Return the [X, Y] coordinate for the center point of the cell that contains the specified text.  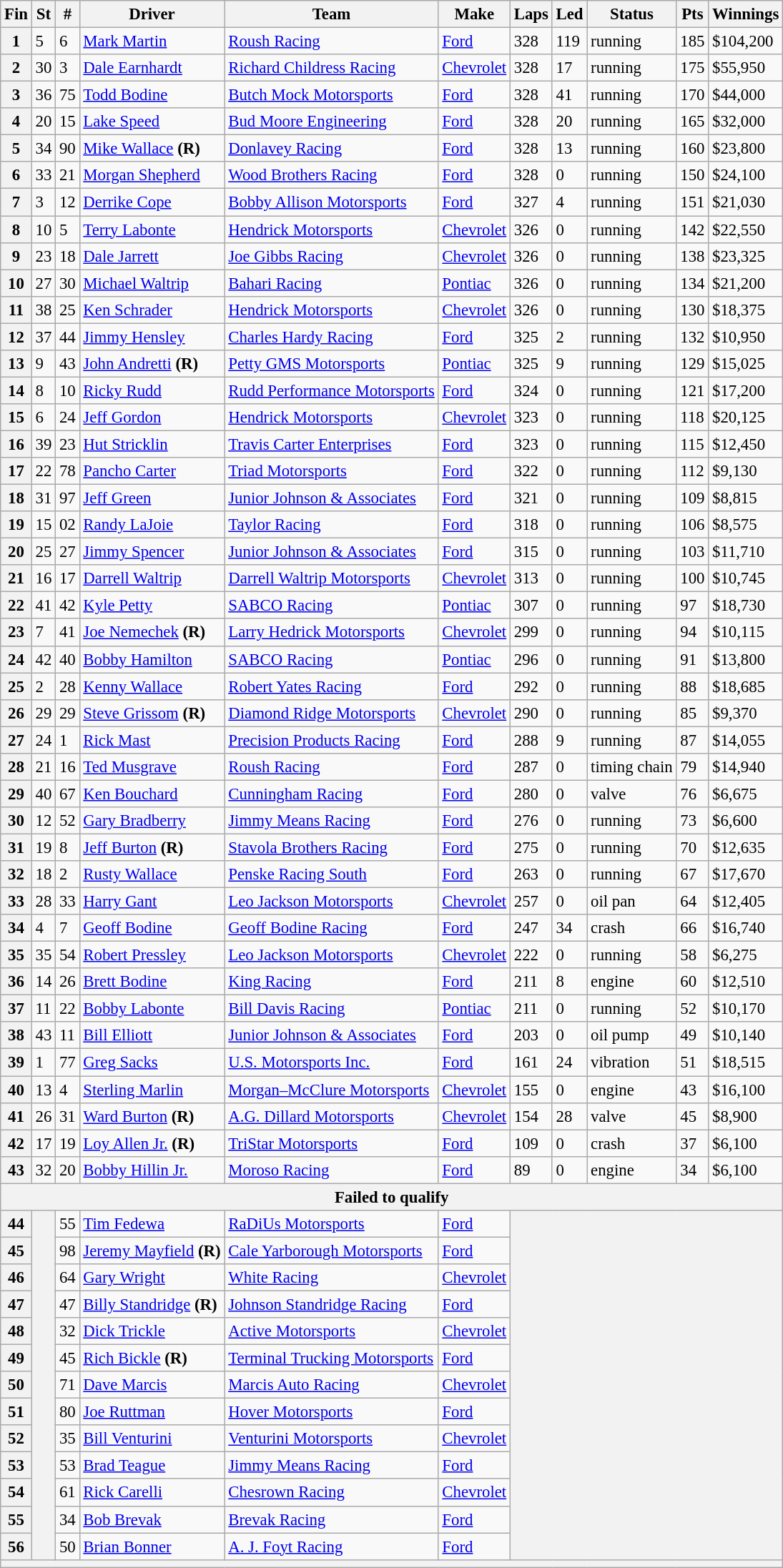
Loy Allen Jr. (R) [152, 1143]
Joe Nemechek (R) [152, 633]
100 [692, 578]
Jeremy Mayfield (R) [152, 1251]
Donlavey Racing [332, 149]
Mike Wallace (R) [152, 149]
247 [531, 928]
275 [531, 847]
160 [692, 149]
155 [531, 1090]
90 [67, 149]
313 [531, 578]
134 [692, 283]
288 [531, 740]
222 [531, 955]
$15,025 [746, 364]
46 [16, 1278]
Bobby Hillin Jr. [152, 1170]
Ted Musgrave [152, 767]
White Racing [332, 1278]
Chesrown Racing [332, 1493]
89 [531, 1170]
Todd Bodine [152, 95]
Sterling Marlin [152, 1090]
A. J. Foyt Racing [332, 1547]
Team [332, 14]
98 [67, 1251]
Terry Labonte [152, 230]
$8,815 [746, 498]
$16,100 [746, 1090]
280 [531, 794]
91 [692, 659]
$8,575 [746, 525]
165 [692, 122]
King Racing [332, 982]
Darrell Waltrip [152, 578]
$10,745 [746, 578]
Penske Racing South [332, 874]
Randy LaJoie [152, 525]
138 [692, 256]
Geoff Bodine Racing [332, 928]
Geoff Bodine [152, 928]
$9,370 [746, 713]
Rusty Wallace [152, 874]
73 [692, 821]
oil pan [632, 902]
Bill Davis Racing [332, 1009]
Cunningham Racing [332, 794]
$6,675 [746, 794]
$12,450 [746, 444]
$6,600 [746, 821]
$55,950 [746, 68]
John Andretti (R) [152, 364]
Pancho Carter [152, 471]
$12,405 [746, 902]
Brad Teague [152, 1466]
94 [692, 633]
Rick Mast [152, 740]
Hut Stricklin [152, 444]
Mark Martin [152, 41]
$44,000 [746, 95]
58 [692, 955]
Jeff Burton (R) [152, 847]
85 [692, 713]
88 [692, 686]
77 [67, 1062]
Bobby Labonte [152, 1009]
Diamond Ridge Motorsports [332, 713]
$22,550 [746, 230]
Bill Elliott [152, 1036]
$16,740 [746, 928]
112 [692, 471]
Johnson Standridge Racing [332, 1304]
315 [531, 552]
$9,130 [746, 471]
Laps [531, 14]
Morgan–McClure Motorsports [332, 1090]
Ward Burton (R) [152, 1116]
142 [692, 230]
Failed to qualify [392, 1197]
87 [692, 740]
St [43, 14]
$12,510 [746, 982]
66 [692, 928]
276 [531, 821]
$10,950 [746, 337]
Bill Venturini [152, 1439]
Tim Fedewa [152, 1224]
Marcis Auto Racing [332, 1385]
Darrell Waltrip Motorsports [332, 578]
Petty GMS Motorsports [332, 364]
Travis Carter Enterprises [332, 444]
Harry Gant [152, 902]
Joe Ruttman [152, 1412]
$8,900 [746, 1116]
Lake Speed [152, 122]
103 [692, 552]
203 [531, 1036]
$14,940 [746, 767]
$18,515 [746, 1062]
Venturini Motorsports [332, 1439]
70 [692, 847]
151 [692, 202]
Robert Pressley [152, 955]
Robert Yates Racing [332, 686]
Joe Gibbs Racing [332, 256]
Derrike Cope [152, 202]
318 [531, 525]
Bob Brevak [152, 1519]
327 [531, 202]
Jimmy Hensley [152, 337]
Kyle Petty [152, 606]
307 [531, 606]
$14,055 [746, 740]
$12,635 [746, 847]
$23,800 [746, 149]
Kenny Wallace [152, 686]
Ken Bouchard [152, 794]
121 [692, 390]
$32,000 [746, 122]
296 [531, 659]
Richard Childress Racing [332, 68]
Bud Moore Engineering [332, 122]
Wood Brothers Racing [332, 175]
71 [67, 1385]
$104,200 [746, 41]
Morgan Shepherd [152, 175]
75 [67, 95]
Moroso Racing [332, 1170]
322 [531, 471]
Jimmy Spencer [152, 552]
118 [692, 418]
U.S. Motorsports Inc. [332, 1062]
Dave Marcis [152, 1385]
RaDiUs Motorsports [332, 1224]
TriStar Motorsports [332, 1143]
Larry Hedrick Motorsports [332, 633]
Bahari Racing [332, 283]
154 [531, 1116]
$6,275 [746, 955]
Dick Trickle [152, 1331]
Terminal Trucking Motorsports [332, 1359]
161 [531, 1062]
# [67, 14]
Ken Schrader [152, 310]
Jeff Green [152, 498]
Billy Standridge (R) [152, 1304]
Bobby Hamilton [152, 659]
76 [692, 794]
60 [692, 982]
263 [531, 874]
80 [67, 1412]
Steve Grissom (R) [152, 713]
A.G. Dillard Motorsports [332, 1116]
Brevak Racing [332, 1519]
Bobby Allison Motorsports [332, 202]
185 [692, 41]
Butch Mock Motorsports [332, 95]
$13,800 [746, 659]
290 [531, 713]
$17,200 [746, 390]
02 [67, 525]
106 [692, 525]
$18,685 [746, 686]
Triad Motorsports [332, 471]
Cale Yarborough Motorsports [332, 1251]
oil pump [632, 1036]
$18,375 [746, 310]
Brett Bodine [152, 982]
$24,100 [746, 175]
321 [531, 498]
175 [692, 68]
Charles Hardy Racing [332, 337]
Brian Bonner [152, 1547]
Ricky Rudd [152, 390]
324 [531, 390]
150 [692, 175]
61 [67, 1493]
Dale Jarrett [152, 256]
132 [692, 337]
$10,170 [746, 1009]
79 [692, 767]
Rick Carelli [152, 1493]
Fin [16, 14]
Make [474, 14]
Precision Products Racing [332, 740]
257 [531, 902]
48 [16, 1331]
56 [16, 1547]
$20,125 [746, 418]
Dale Earnhardt [152, 68]
115 [692, 444]
119 [569, 41]
Winnings [746, 14]
287 [531, 767]
299 [531, 633]
Gary Wright [152, 1278]
Hover Motorsports [332, 1412]
Led [569, 14]
170 [692, 95]
$23,325 [746, 256]
$21,200 [746, 283]
Michael Waltrip [152, 283]
78 [67, 471]
timing chain [632, 767]
Stavola Brothers Racing [332, 847]
$10,115 [746, 633]
130 [692, 310]
Rich Bickle (R) [152, 1359]
Active Motorsports [332, 1331]
$10,140 [746, 1036]
Taylor Racing [332, 525]
$18,730 [746, 606]
Status [632, 14]
Gary Bradberry [152, 821]
Greg Sacks [152, 1062]
292 [531, 686]
Jeff Gordon [152, 418]
$17,670 [746, 874]
Pts [692, 14]
Driver [152, 14]
129 [692, 364]
Rudd Performance Motorsports [332, 390]
$11,710 [746, 552]
vibration [632, 1062]
$21,030 [746, 202]
